Capture the cell that displays the provided text and extract its [X, Y] central coordinate. 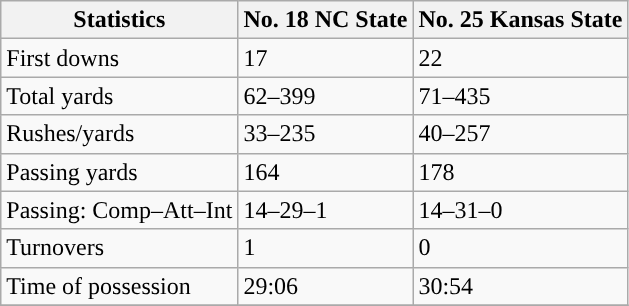
40–257 [520, 134]
First downs [120, 58]
No. 18 NC State [326, 20]
Time of possession [120, 286]
17 [326, 58]
1 [326, 248]
22 [520, 58]
Turnovers [120, 248]
62–399 [326, 96]
71–435 [520, 96]
0 [520, 248]
Rushes/yards [120, 134]
29:06 [326, 286]
Passing yards [120, 172]
Total yards [120, 96]
33–235 [326, 134]
164 [326, 172]
Passing: Comp–Att–Int [120, 210]
178 [520, 172]
Statistics [120, 20]
No. 25 Kansas State [520, 20]
14–31–0 [520, 210]
14–29–1 [326, 210]
30:54 [520, 286]
